For the text-containing cell, return its midpoint in (X, Y) coordinate format. 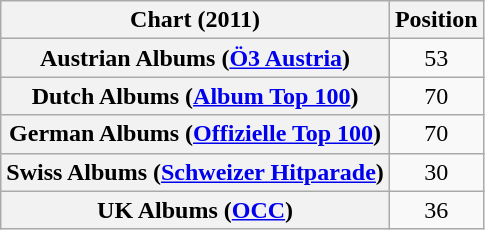
36 (436, 210)
UK Albums (OCC) (196, 210)
30 (436, 172)
German Albums (Offizielle Top 100) (196, 134)
Position (436, 20)
Dutch Albums (Album Top 100) (196, 96)
Chart (2011) (196, 20)
Swiss Albums (Schweizer Hitparade) (196, 172)
53 (436, 58)
Austrian Albums (Ö3 Austria) (196, 58)
